Return the [x, y] coordinate for the center point of the cell that contains the specified text.  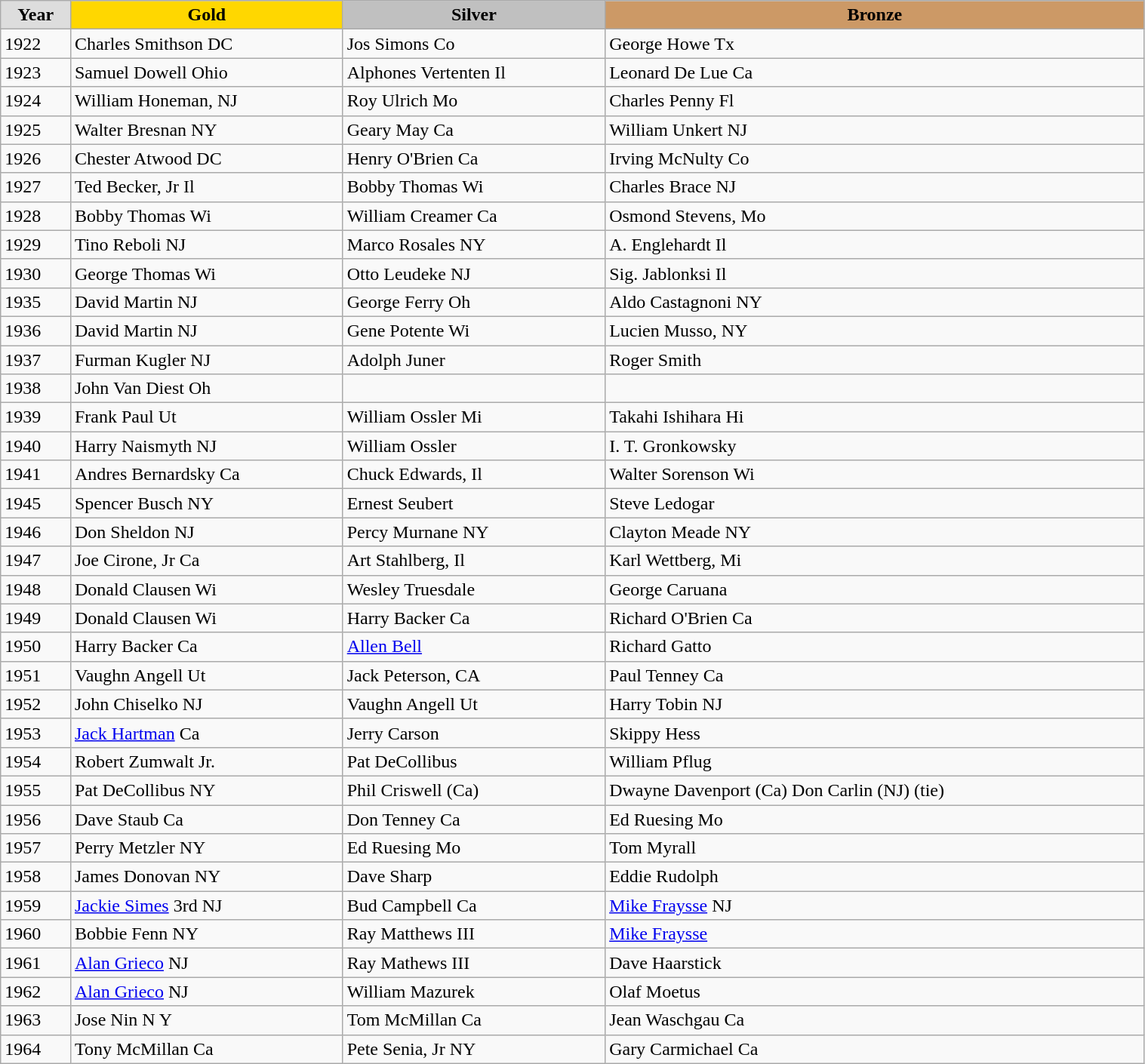
1947 [36, 561]
Adolph Juner [474, 360]
1930 [36, 273]
Harry Tobin NJ [875, 704]
1955 [36, 790]
Jack Peterson, CA [474, 675]
1951 [36, 675]
1963 [36, 1020]
Don Tenney Ca [474, 819]
Jerry Carson [474, 733]
Mike Fraysse [875, 934]
James Donovan NY [207, 877]
Bobbie Fenn NY [207, 934]
1938 [36, 389]
Eddie Rudolph [875, 877]
Alphones Vertenten Il [474, 72]
Ernest Seubert [474, 503]
Don Sheldon NJ [207, 532]
Mike Fraysse NJ [875, 906]
1926 [36, 158]
Dwayne Davenport (Ca) Don Carlin (NJ) (tie) [875, 790]
1946 [36, 532]
Frank Paul Ut [207, 417]
Gary Carmichael Ca [875, 1049]
Richard O'Brien Ca [875, 618]
I. T. Gronkowsky [875, 446]
Year [36, 15]
Dave Haarstick [875, 963]
A. Englehardt Il [875, 244]
Wesley Truesdale [474, 589]
William Unkert NJ [875, 130]
1950 [36, 647]
Chester Atwood DC [207, 158]
1939 [36, 417]
1940 [36, 446]
1927 [36, 187]
William Honeman, NJ [207, 101]
Geary May Ca [474, 130]
Bud Campbell Ca [474, 906]
Paul Tenney Ca [875, 675]
John Chiselko NJ [207, 704]
1959 [36, 906]
1937 [36, 360]
1956 [36, 819]
Harry Naismyth NJ [207, 446]
Dave Sharp [474, 877]
1941 [36, 475]
William Ossler [474, 446]
William Pflug [875, 761]
1958 [36, 877]
Aldo Castagnoni NY [875, 302]
Ray Mathews III [474, 963]
Robert Zumwalt Jr. [207, 761]
Gold [207, 15]
1964 [36, 1049]
Chuck Edwards, Il [474, 475]
Sig. Jablonksi Il [875, 273]
Allen Bell [474, 647]
1962 [36, 992]
William Ossler Mi [474, 417]
George Caruana [875, 589]
Percy Murnane NY [474, 532]
1936 [36, 331]
Tony McMillan Ca [207, 1049]
Steve Ledogar [875, 503]
1961 [36, 963]
1924 [36, 101]
Jean Waschgau Ca [875, 1020]
Jack Hartman Ca [207, 733]
1948 [36, 589]
Furman Kugler NJ [207, 360]
George Thomas Wi [207, 273]
Walter Sorenson Wi [875, 475]
1949 [36, 618]
Irving McNulty Co [875, 158]
Ted Becker, Jr Il [207, 187]
Spencer Busch NY [207, 503]
Marco Rosales NY [474, 244]
Osmond Stevens, Mo [875, 216]
1929 [36, 244]
1952 [36, 704]
Silver [474, 15]
Skippy Hess [875, 733]
Otto Leudeke NJ [474, 273]
Tino Reboli NJ [207, 244]
Tom Myrall [875, 848]
Charles Brace NJ [875, 187]
Samuel Dowell Ohio [207, 72]
1928 [36, 216]
Ray Matthews III [474, 934]
Jose Nin N Y [207, 1020]
William Creamer Ca [474, 216]
1922 [36, 44]
1954 [36, 761]
John Van Diest Oh [207, 389]
Pat DeCollibus [474, 761]
Joe Cirone, Jr Ca [207, 561]
Andres Bernardsky Ca [207, 475]
1925 [36, 130]
Charles Smithson DC [207, 44]
William Mazurek [474, 992]
1923 [36, 72]
George Ferry Oh [474, 302]
1935 [36, 302]
1957 [36, 848]
Dave Staub Ca [207, 819]
Walter Bresnan NY [207, 130]
Art Stahlberg, Il [474, 561]
Richard Gatto [875, 647]
Phil Criswell (Ca) [474, 790]
Perry Metzler NY [207, 848]
George Howe Tx [875, 44]
Olaf Moetus [875, 992]
Clayton Meade NY [875, 532]
Karl Wettberg, Mi [875, 561]
Bronze [875, 15]
Takahi Ishihara Hi [875, 417]
Pete Senia, Jr NY [474, 1049]
Tom McMillan Ca [474, 1020]
1953 [36, 733]
1960 [36, 934]
1945 [36, 503]
Jos Simons Co [474, 44]
Roy Ulrich Mo [474, 101]
Leonard De Lue Ca [875, 72]
Henry O'Brien Ca [474, 158]
Jackie Simes 3rd NJ [207, 906]
Charles Penny Fl [875, 101]
Pat DeCollibus NY [207, 790]
Roger Smith [875, 360]
Gene Potente Wi [474, 331]
Lucien Musso, NY [875, 331]
